Output the (x, y) coordinate of the center of the cell containing the given text.  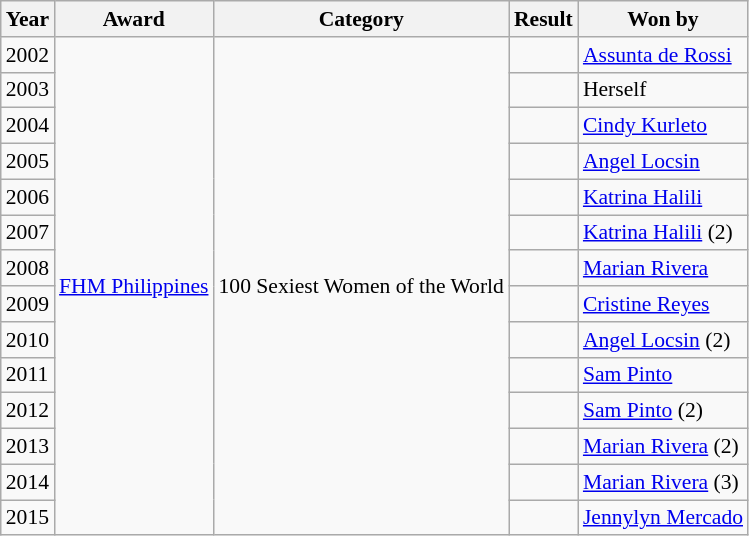
Cristine Reyes (663, 304)
2006 (28, 197)
Katrina Halili (663, 197)
2003 (28, 90)
Herself (663, 90)
2010 (28, 340)
Sam Pinto (2) (663, 411)
Katrina Halili (2) (663, 233)
Won by (663, 19)
Category (362, 19)
Assunta de Rossi (663, 55)
2005 (28, 162)
Marian Rivera (2) (663, 447)
Result (544, 19)
100 Sexiest Women of the World (362, 286)
Sam Pinto (663, 375)
Angel Locsin (663, 162)
2011 (28, 375)
Year (28, 19)
2002 (28, 55)
2012 (28, 411)
2007 (28, 233)
2013 (28, 447)
2004 (28, 126)
2014 (28, 482)
FHM Philippines (134, 286)
Marian Rivera (663, 269)
Jennylyn Mercado (663, 518)
Angel Locsin (2) (663, 340)
2009 (28, 304)
Cindy Kurleto (663, 126)
Marian Rivera (3) (663, 482)
2008 (28, 269)
2015 (28, 518)
Award (134, 19)
